Identify which cell holds the provided text, then report its [X, Y] central coordinate. 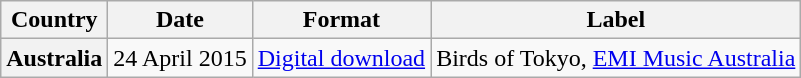
Date [180, 20]
Format [341, 20]
Australia [54, 58]
24 April 2015 [180, 58]
Country [54, 20]
Digital download [341, 58]
Label [616, 20]
Birds of Tokyo, EMI Music Australia [616, 58]
